Locate the cell with the specified text and output its (x, y) center coordinate. 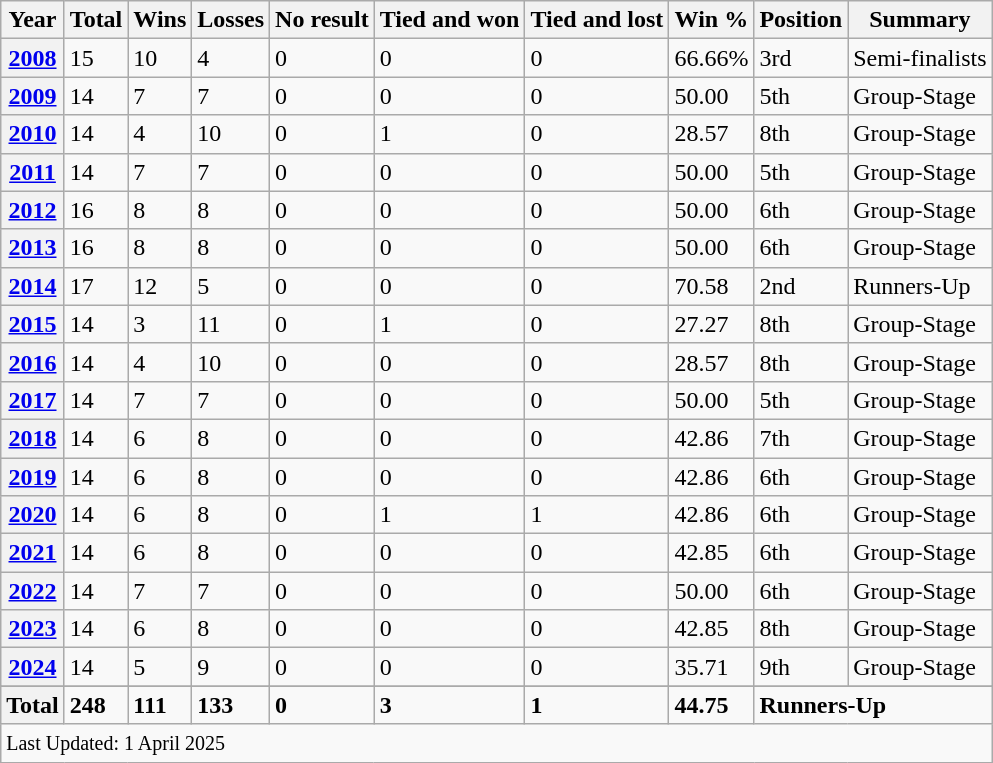
Year (33, 20)
2021 (33, 553)
2nd (801, 286)
Semi-finalists (920, 58)
Tied and won (450, 20)
2008 (33, 58)
Losses (231, 20)
Summary (920, 20)
66.66% (712, 58)
248 (96, 705)
Position (801, 20)
Win % (712, 20)
35.71 (712, 667)
2019 (33, 477)
Wins (160, 20)
44.75 (712, 705)
2017 (33, 400)
Last Updated: 1 April 2025 (496, 743)
11 (231, 324)
7th (801, 438)
2011 (33, 172)
2023 (33, 629)
2024 (33, 667)
111 (160, 705)
70.58 (712, 286)
No result (322, 20)
133 (231, 705)
Tied and lost (597, 20)
2020 (33, 515)
2018 (33, 438)
2014 (33, 286)
17 (96, 286)
2009 (33, 96)
2015 (33, 324)
9 (231, 667)
3rd (801, 58)
2012 (33, 210)
2022 (33, 591)
2010 (33, 134)
2013 (33, 248)
2016 (33, 362)
9th (801, 667)
12 (160, 286)
15 (96, 58)
27.27 (712, 324)
